For the text-containing cell, return its midpoint in [X, Y] coordinate format. 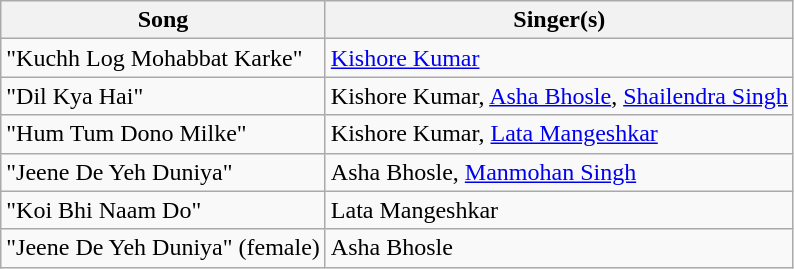
Kishore Kumar, Asha Bhosle, Shailendra Singh [559, 96]
"Jeene De Yeh Duniya" [164, 172]
Kishore Kumar, Lata Mangeshkar [559, 134]
"Hum Tum Dono Milke" [164, 134]
Asha Bhosle [559, 248]
"Jeene De Yeh Duniya" (female) [164, 248]
Singer(s) [559, 20]
"Koi Bhi Naam Do" [164, 210]
"Dil Kya Hai" [164, 96]
Lata Mangeshkar [559, 210]
"Kuchh Log Mohabbat Karke" [164, 58]
Asha Bhosle, Manmohan Singh [559, 172]
Song [164, 20]
Kishore Kumar [559, 58]
